From the cell containing the given text, extract its center point as [x, y] coordinate. 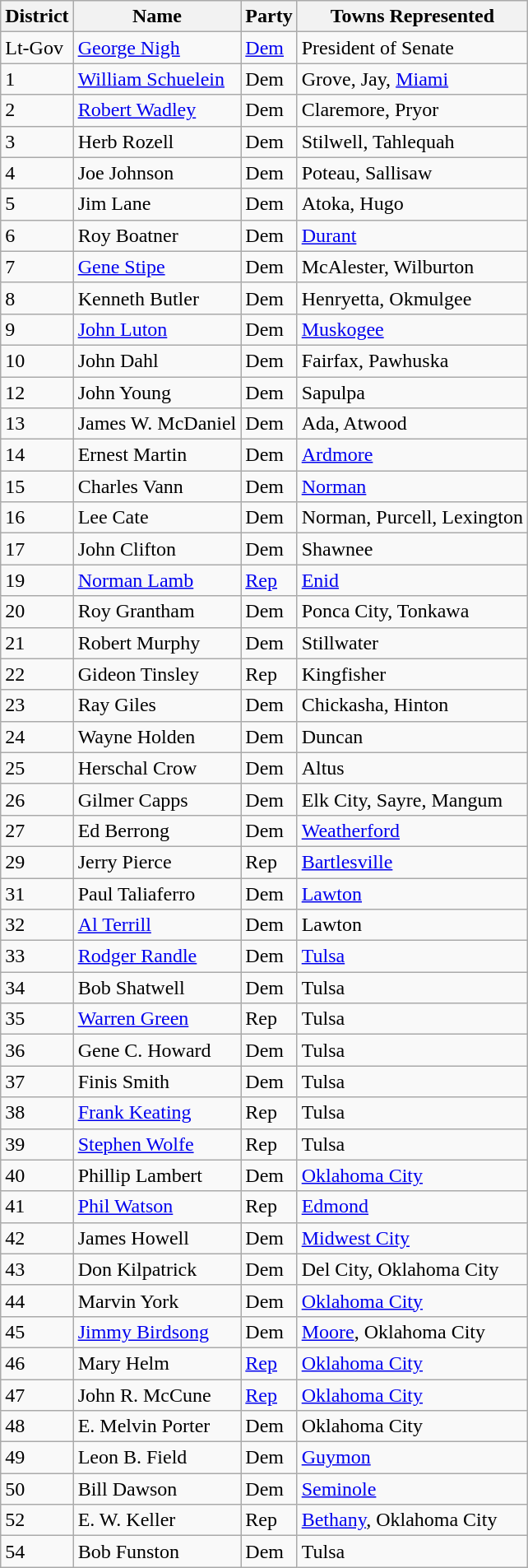
36 [37, 1050]
50 [37, 1489]
E. Melvin Porter [157, 1426]
47 [37, 1395]
Stephen Wolfe [157, 1144]
4 [37, 173]
Altus [412, 768]
James W. McDaniel [157, 424]
Bethany, Oklahoma City [412, 1520]
James Howell [157, 1238]
John Dahl [157, 361]
Jerry Pierce [157, 862]
26 [37, 799]
Towns Represented [412, 16]
48 [37, 1426]
Norman Lamb [157, 580]
19 [37, 580]
7 [37, 267]
Elk City, Sayre, Mangum [412, 799]
McAlester, Wilburton [412, 267]
Ray Giles [157, 705]
Norman, Purcell, Lexington [412, 518]
34 [37, 988]
Don Kilpatrick [157, 1269]
29 [37, 862]
Marvin York [157, 1300]
12 [37, 393]
Claremore, Pryor [412, 110]
Gideon Tinsley [157, 674]
Shawnee [412, 549]
Sapulpa [412, 393]
Warren Green [157, 1019]
49 [37, 1458]
Fairfax, Pawhuska [412, 361]
Jim Lane [157, 204]
22 [37, 674]
45 [37, 1332]
Lt-Gov [37, 48]
Leon B. Field [157, 1458]
9 [37, 329]
Rodger Randle [157, 956]
13 [37, 424]
31 [37, 893]
Moore, Oklahoma City [412, 1332]
Gilmer Capps [157, 799]
Herb Rozell [157, 142]
54 [37, 1552]
Name [157, 16]
39 [37, 1144]
1 [37, 79]
8 [37, 298]
Stillwater [412, 643]
38 [37, 1113]
Norman [412, 486]
Roy Boatner [157, 235]
6 [37, 235]
20 [37, 612]
John Luton [157, 329]
Enid [412, 580]
40 [37, 1175]
Stilwell, Tahlequah [412, 142]
Guymon [412, 1458]
Del City, Oklahoma City [412, 1269]
42 [37, 1238]
10 [37, 361]
Muskogee [412, 329]
Robert Wadley [157, 110]
21 [37, 643]
37 [37, 1082]
Roy Grantham [157, 612]
Ernest Martin [157, 455]
Gene C. Howard [157, 1050]
32 [37, 925]
Wayne Holden [157, 737]
Finis Smith [157, 1082]
Midwest City [412, 1238]
33 [37, 956]
Al Terrill [157, 925]
52 [37, 1520]
Weatherford [412, 831]
Atoka, Hugo [412, 204]
Ardmore [412, 455]
Poteau, Sallisaw [412, 173]
Kingfisher [412, 674]
23 [37, 705]
Duncan [412, 737]
Seminole [412, 1489]
27 [37, 831]
25 [37, 768]
Durant [412, 235]
William Schuelein [157, 79]
46 [37, 1363]
Bill Dawson [157, 1489]
Bob Funston [157, 1552]
43 [37, 1269]
Herschal Crow [157, 768]
35 [37, 1019]
Robert Murphy [157, 643]
John R. McCune [157, 1395]
15 [37, 486]
Jimmy Birdsong [157, 1332]
Mary Helm [157, 1363]
Phil Watson [157, 1207]
District [37, 16]
Paul Taliaferro [157, 893]
E. W. Keller [157, 1520]
Henryetta, Okmulgee [412, 298]
Joe Johnson [157, 173]
3 [37, 142]
Frank Keating [157, 1113]
Bartlesville [412, 862]
Kenneth Butler [157, 298]
John Young [157, 393]
Ed Berrong [157, 831]
2 [37, 110]
17 [37, 549]
16 [37, 518]
Gene Stipe [157, 267]
44 [37, 1300]
Chickasha, Hinton [412, 705]
President of Senate [412, 48]
41 [37, 1207]
Lee Cate [157, 518]
Charles Vann [157, 486]
John Clifton [157, 549]
14 [37, 455]
Edmond [412, 1207]
24 [37, 737]
Bob Shatwell [157, 988]
Party [269, 16]
Ponca City, Tonkawa [412, 612]
5 [37, 204]
Phillip Lambert [157, 1175]
George Nigh [157, 48]
Grove, Jay, Miami [412, 79]
Ada, Atwood [412, 424]
